Determine the [X, Y] coordinate at the center of the cell enclosing the given text.  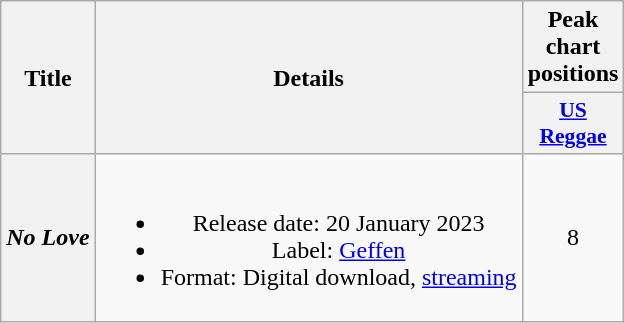
8 [573, 238]
Title [48, 78]
Details [308, 78]
No Love [48, 238]
Release date: 20 January 2023Label: GeffenFormat: Digital download, streaming [308, 238]
USReggae [573, 124]
Peak chart positions [573, 47]
